Return (X, Y) of the center of cell containing provided text 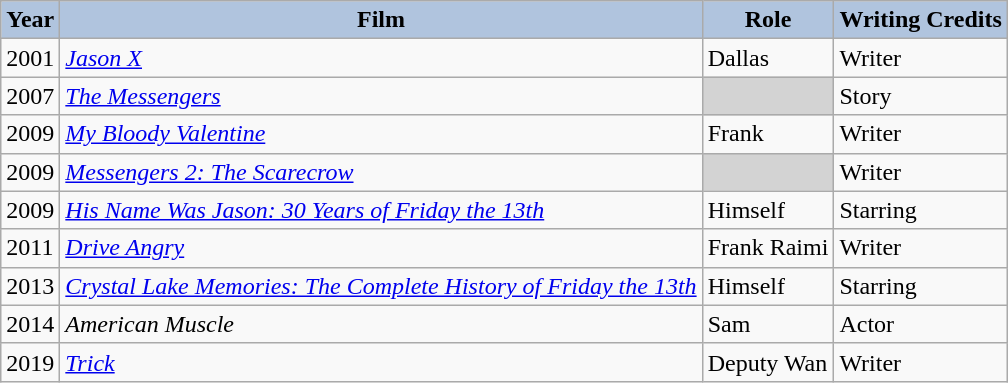
Crystal Lake Memories: The Complete History of Friday the 13th (381, 286)
Story (921, 96)
Writing Credits (921, 20)
Frank Raimi (768, 248)
Trick (381, 362)
Year (30, 20)
American Muscle (381, 324)
His Name Was Jason: 30 Years of Friday the 13th (381, 210)
The Messengers (381, 96)
Actor (921, 324)
2014 (30, 324)
Frank (768, 134)
Messengers 2: The Scarecrow (381, 172)
2011 (30, 248)
2007 (30, 96)
2019 (30, 362)
Jason X (381, 58)
Role (768, 20)
2013 (30, 286)
Film (381, 20)
Dallas (768, 58)
Drive Angry (381, 248)
My Bloody Valentine (381, 134)
Sam (768, 324)
Deputy Wan (768, 362)
2001 (30, 58)
